Identify which cell holds the provided text, then report its (X, Y) central coordinate. 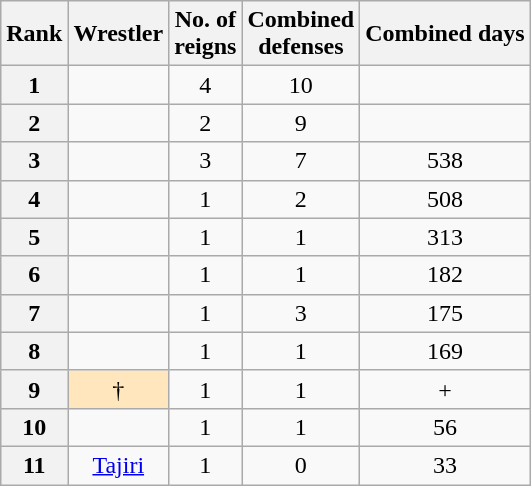
169 (445, 351)
0 (301, 465)
538 (445, 161)
Combined defenses (301, 34)
Rank (34, 34)
56 (445, 427)
5 (34, 237)
33 (445, 465)
11 (34, 465)
175 (445, 313)
Tajiri (118, 465)
6 (34, 275)
† (118, 389)
313 (445, 237)
8 (34, 351)
No. ofreigns (206, 34)
Combined days (445, 34)
+ (445, 389)
508 (445, 199)
Wrestler (118, 34)
182 (445, 275)
